Return (x, y) of the center of cell containing provided text 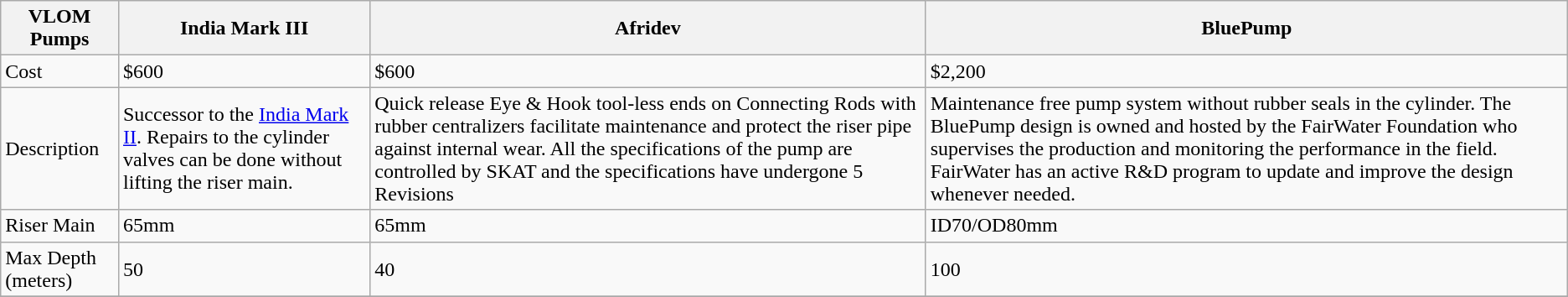
India Mark III (244, 29)
$2,200 (1246, 71)
100 (1246, 268)
Afridev (648, 29)
ID70/OD80mm (1246, 226)
BluePump (1246, 29)
Riser Main (60, 226)
Max Depth (meters) (60, 268)
VLOM Pumps (60, 29)
Cost (60, 71)
40 (648, 268)
50 (244, 268)
Description (60, 148)
Successor to the India Mark II. Repairs to the cylinder valves can be done without lifting the riser main. (244, 148)
